From the cell containing the given text, extract its center point as [x, y] coordinate. 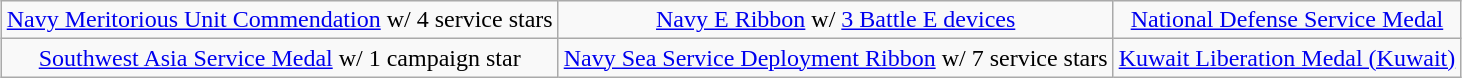
Navy E Ribbon w/ 3 Battle E devices [836, 20]
National Defense Service Medal [1287, 20]
Navy Sea Service Deployment Ribbon w/ 7 service stars [836, 58]
Navy Meritorious Unit Commendation w/ 4 service stars [280, 20]
Kuwait Liberation Medal (Kuwait) [1287, 58]
Southwest Asia Service Medal w/ 1 campaign star [280, 58]
